Locate the cell with the specified text and output its [X, Y] center coordinate. 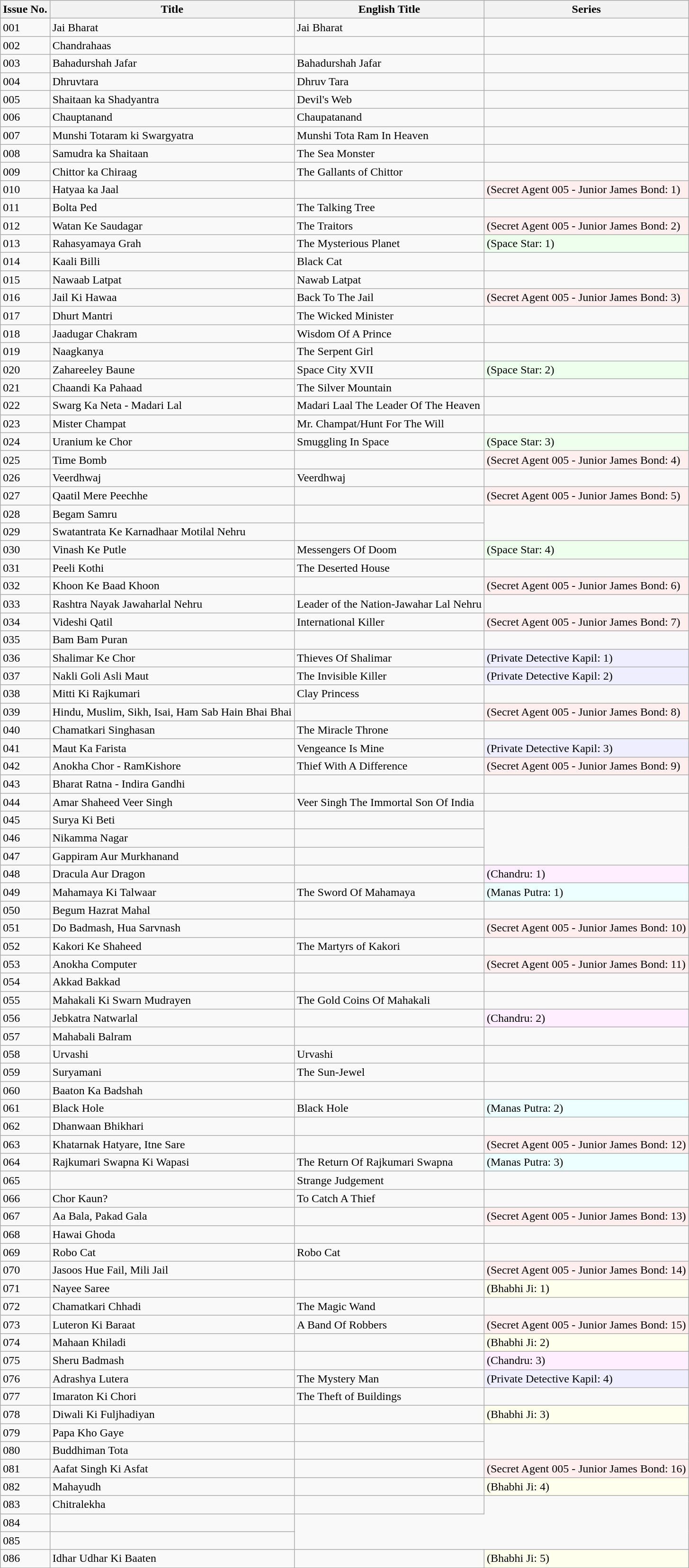
085 [25, 1541]
008 [25, 153]
Shaitaan ka Shadyantra [172, 99]
019 [25, 352]
054 [25, 982]
Surya Ki Beti [172, 820]
(Secret Agent 005 - Junior James Bond: 16) [586, 1469]
Adrashya Lutera [172, 1379]
Qaatil Mere Peechhe [172, 496]
Aa Bala, Pakad Gala [172, 1216]
Title [172, 9]
(Space Star: 4) [586, 550]
Mahakali Ki Swarn Mudrayen [172, 1000]
031 [25, 568]
Munshi Totaram ki Swargyatra [172, 135]
004 [25, 81]
Watan Ke Saudagar [172, 226]
070 [25, 1270]
(Secret Agent 005 - Junior James Bond: 11) [586, 964]
Nikamma Nagar [172, 838]
072 [25, 1306]
Madari Laal The Leader Of The Heaven [389, 406]
045 [25, 820]
029 [25, 532]
036 [25, 658]
The Mysterious Planet [389, 244]
(Secret Agent 005 - Junior James Bond: 10) [586, 928]
Smuggling In Space [389, 442]
Jaadugar Chakram [172, 334]
(Bhabhi Ji: 1) [586, 1288]
076 [25, 1379]
(Space Star: 3) [586, 442]
(Chandru: 1) [586, 874]
Suryamani [172, 1072]
Chor Kaun? [172, 1198]
030 [25, 550]
007 [25, 135]
026 [25, 478]
Chamatkari Chhadi [172, 1306]
(Secret Agent 005 - Junior James Bond: 13) [586, 1216]
(Secret Agent 005 - Junior James Bond: 2) [586, 226]
057 [25, 1036]
078 [25, 1415]
033 [25, 604]
Chaupatanand [389, 117]
(Bhabhi Ji: 5) [586, 1559]
048 [25, 874]
Naagkanya [172, 352]
015 [25, 280]
Back To The Jail [389, 298]
032 [25, 586]
Issue No. [25, 9]
Aafat Singh Ki Asfat [172, 1469]
016 [25, 298]
052 [25, 946]
Nawaab Latpat [172, 280]
Begam Samru [172, 514]
Mister Champat [172, 424]
Swatantrata Ke Karnadhaar Motilal Nehru [172, 532]
053 [25, 964]
International Killer [389, 622]
Gappiram Aur Murkhanand [172, 856]
Khatarnak Hatyare, Itne Sare [172, 1144]
046 [25, 838]
(Secret Agent 005 - Junior James Bond: 9) [586, 766]
Zahareeley Baune [172, 370]
063 [25, 1144]
047 [25, 856]
English Title [389, 9]
Wisdom Of A Prince [389, 334]
Mahamaya Ki Talwaar [172, 892]
083 [25, 1505]
041 [25, 748]
Hatyaa ka Jaal [172, 189]
062 [25, 1126]
081 [25, 1469]
Dhruv Tara [389, 81]
Maut Ka Farista [172, 748]
Samudra ka Shaitaan [172, 153]
The Sea Monster [389, 153]
003 [25, 63]
040 [25, 730]
Do Badmash, Hua Sarvnash [172, 928]
Mahayudh [172, 1487]
The Serpent Girl [389, 352]
Black Cat [389, 262]
067 [25, 1216]
Dhanwaan Bhikhari [172, 1126]
079 [25, 1433]
005 [25, 99]
023 [25, 424]
(Manas Putra: 1) [586, 892]
(Space Star: 2) [586, 370]
Rahasyamaya Grah [172, 244]
Bharat Ratna - Indira Gandhi [172, 784]
061 [25, 1108]
Mr. Champat/Hunt For The Will [389, 424]
(Private Detective Kapil: 2) [586, 676]
Nakli Goli Asli Maut [172, 676]
Space City XVII [389, 370]
074 [25, 1342]
(Secret Agent 005 - Junior James Bond: 5) [586, 496]
Mitti Ki Rajkumari [172, 694]
Papa Kho Gaye [172, 1433]
037 [25, 676]
(Manas Putra: 3) [586, 1162]
Nawab Latpat [389, 280]
Diwali Ki Fuljhadiyan [172, 1415]
086 [25, 1559]
084 [25, 1523]
050 [25, 910]
Bolta Ped [172, 207]
011 [25, 207]
024 [25, 442]
(Bhabhi Ji: 3) [586, 1415]
Begum Hazrat Mahal [172, 910]
The Traitors [389, 226]
049 [25, 892]
Bam Bam Puran [172, 640]
Nayee Saree [172, 1288]
Chandrahaas [172, 45]
080 [25, 1451]
051 [25, 928]
Baaton Ka Badshah [172, 1090]
Vengeance Is Mine [389, 748]
022 [25, 406]
Peeli Kothi [172, 568]
075 [25, 1360]
066 [25, 1198]
Chittor ka Chiraag [172, 171]
Akkad Bakkad [172, 982]
Uranium ke Chor [172, 442]
017 [25, 316]
(Bhabhi Ji: 4) [586, 1487]
Veer Singh The Immortal Son Of India [389, 802]
Anokha Computer [172, 964]
Idhar Udhar Ki Baaten [172, 1559]
006 [25, 117]
(Space Star: 1) [586, 244]
065 [25, 1180]
Rajkumari Swapna Ki Wapasi [172, 1162]
Khoon Ke Baad Khoon [172, 586]
The Silver Mountain [389, 388]
Munshi Tota Ram In Heaven [389, 135]
(Secret Agent 005 - Junior James Bond: 12) [586, 1144]
The Gallants of Chittor [389, 171]
068 [25, 1234]
013 [25, 244]
Mahaan Khiladi [172, 1342]
Jebkatra Natwarlal [172, 1018]
Videshi Qatil [172, 622]
001 [25, 27]
The Gold Coins Of Mahakali [389, 1000]
073 [25, 1324]
(Private Detective Kapil: 3) [586, 748]
042 [25, 766]
055 [25, 1000]
Devil's Web [389, 99]
025 [25, 460]
043 [25, 784]
Messengers Of Doom [389, 550]
The Theft of Buildings [389, 1397]
039 [25, 712]
Leader of the Nation-Jawahar Lal Nehru [389, 604]
(Chandru: 3) [586, 1360]
Mahabali Balram [172, 1036]
Chaandi Ka Pahaad [172, 388]
Kaali Billi [172, 262]
Vinash Ke Putle [172, 550]
018 [25, 334]
The Deserted House [389, 568]
Amar Shaheed Veer Singh [172, 802]
Sheru Badmash [172, 1360]
The Martyrs of Kakori [389, 946]
The Magic Wand [389, 1306]
Buddhiman Tota [172, 1451]
The Sun-Jewel [389, 1072]
Chamatkari Singhasan [172, 730]
Dracula Aur Dragon [172, 874]
The Talking Tree [389, 207]
(Secret Agent 005 - Junior James Bond: 4) [586, 460]
056 [25, 1018]
009 [25, 171]
038 [25, 694]
The Mystery Man [389, 1379]
(Secret Agent 005 - Junior James Bond: 8) [586, 712]
The Wicked Minister [389, 316]
Luteron Ki Baraat [172, 1324]
Shalimar Ke Chor [172, 658]
Anokha Chor - RamKishore [172, 766]
002 [25, 45]
058 [25, 1054]
Kakori Ke Shaheed [172, 946]
(Secret Agent 005 - Junior James Bond: 3) [586, 298]
(Secret Agent 005 - Junior James Bond: 1) [586, 189]
Strange Judgement [389, 1180]
Thief With A Difference [389, 766]
(Secret Agent 005 - Junior James Bond: 14) [586, 1270]
035 [25, 640]
Jasoos Hue Fail, Mili Jail [172, 1270]
060 [25, 1090]
The Invisible Killer [389, 676]
034 [25, 622]
Series [586, 9]
071 [25, 1288]
028 [25, 514]
010 [25, 189]
082 [25, 1487]
Swarg Ka Neta - Madari Lal [172, 406]
Clay Princess [389, 694]
The Return Of Rajkumari Swapna [389, 1162]
Chauptanand [172, 117]
059 [25, 1072]
Chitralekha [172, 1505]
A Band Of Robbers [389, 1324]
(Bhabhi Ji: 2) [586, 1342]
(Secret Agent 005 - Junior James Bond: 7) [586, 622]
Dhruvtara [172, 81]
(Private Detective Kapil: 1) [586, 658]
(Secret Agent 005 - Junior James Bond: 6) [586, 586]
044 [25, 802]
077 [25, 1397]
Dhurt Mantri [172, 316]
Rashtra Nayak Jawaharlal Nehru [172, 604]
(Secret Agent 005 - Junior James Bond: 15) [586, 1324]
Time Bomb [172, 460]
064 [25, 1162]
021 [25, 388]
The Miracle Throne [389, 730]
020 [25, 370]
(Private Detective Kapil: 4) [586, 1379]
069 [25, 1252]
Imaraton Ki Chori [172, 1397]
014 [25, 262]
012 [25, 226]
(Manas Putra: 2) [586, 1108]
Thieves Of Shalimar [389, 658]
To Catch A Thief [389, 1198]
(Chandru: 2) [586, 1018]
Hindu, Muslim, Sikh, Isai, Ham Sab Hain Bhai Bhai [172, 712]
027 [25, 496]
Jail Ki Hawaa [172, 298]
Hawai Ghoda [172, 1234]
The Sword Of Mahamaya [389, 892]
